Extract the (x, y) coordinate from the center of the cell holding the provided text.  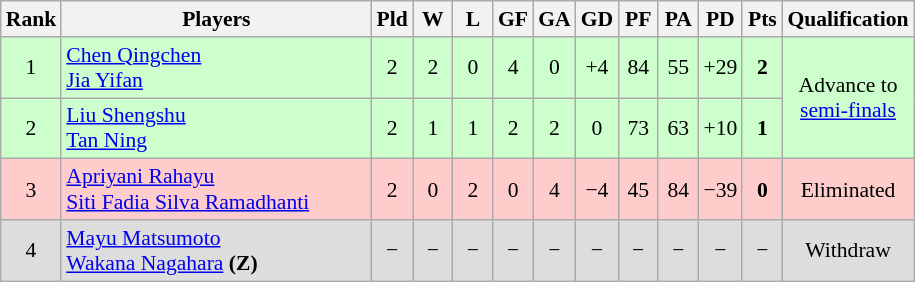
45 (638, 190)
GA (554, 19)
Withdraw (848, 250)
Apriyani Rahayu Siti Fadia Silva Ramadhanti (216, 190)
PD (720, 19)
PA (678, 19)
Rank (32, 19)
Pld (392, 19)
−39 (720, 190)
W (433, 19)
63 (678, 128)
GD (598, 19)
73 (638, 128)
Qualification (848, 19)
+10 (720, 128)
3 (32, 190)
GF (513, 19)
55 (678, 68)
+4 (598, 68)
+29 (720, 68)
Chen Qingchen Jia Yifan (216, 68)
Eliminated (848, 190)
Pts (762, 19)
−4 (598, 190)
Mayu Matsumoto Wakana Nagahara (Z) (216, 250)
Players (216, 19)
Advance to semi-finals (848, 98)
PF (638, 19)
L (473, 19)
Liu Shengshu Tan Ning (216, 128)
